Detect which cell encompasses the target text, then output its (x, y) center coordinate. 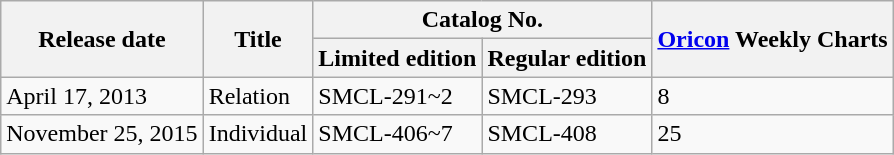
Individual (258, 134)
Catalog No. (482, 20)
Title (258, 39)
Regular edition (567, 58)
Oricon Weekly Charts (772, 39)
Relation (258, 96)
SMCL-408 (567, 134)
SMCL-291~2 (398, 96)
April 17, 2013 (102, 96)
Release date (102, 39)
25 (772, 134)
SMCL-293 (567, 96)
8 (772, 96)
Limited edition (398, 58)
November 25, 2015 (102, 134)
SMCL-406~7 (398, 134)
